Search for the cell housing the specified text and yield its (X, Y) center coordinate. 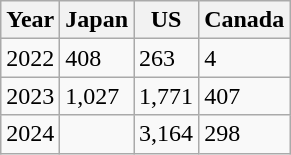
1,771 (166, 96)
1,027 (97, 96)
298 (244, 134)
US (166, 20)
3,164 (166, 134)
2023 (30, 96)
407 (244, 96)
263 (166, 58)
Canada (244, 20)
2024 (30, 134)
2022 (30, 58)
4 (244, 58)
Year (30, 20)
Japan (97, 20)
408 (97, 58)
